Detect which cell encompasses the target text, then output its (X, Y) center coordinate. 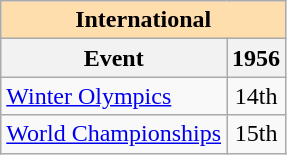
14th (256, 96)
Event (114, 58)
15th (256, 134)
International (144, 20)
Winter Olympics (114, 96)
1956 (256, 58)
World Championships (114, 134)
